Detect which cell encompasses the target text, then output its (x, y) center coordinate. 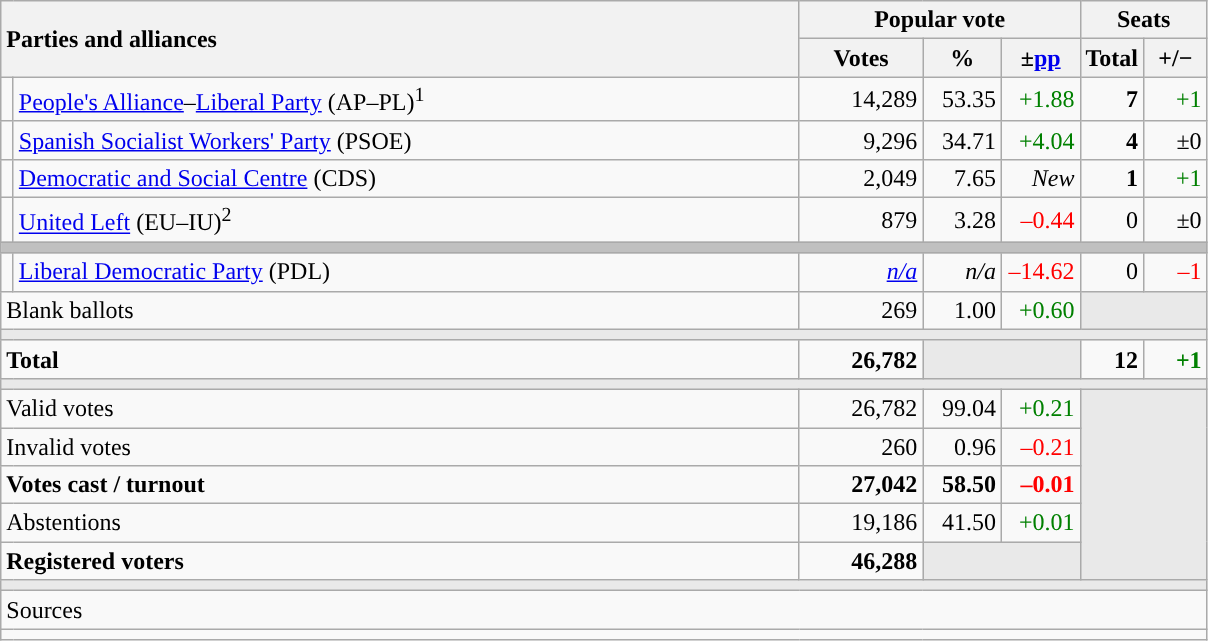
+/− (1176, 58)
879 (861, 220)
United Left (EU–IU)2 (406, 220)
New (1040, 178)
–0.01 (1040, 485)
+0.21 (1040, 408)
People's Alliance–Liberal Party (AP–PL)1 (406, 100)
99.04 (962, 408)
–14.62 (1040, 272)
34.71 (962, 140)
Abstentions (400, 523)
Spanish Socialist Workers' Party (PSOE) (406, 140)
Votes (861, 58)
–1 (1176, 272)
7 (1112, 100)
269 (861, 310)
53.35 (962, 100)
Valid votes (400, 408)
0.96 (962, 447)
9,296 (861, 140)
27,042 (861, 485)
Invalid votes (400, 447)
Liberal Democratic Party (PDL) (406, 272)
Seats (1144, 20)
12 (1112, 359)
1 (1112, 178)
+0.60 (1040, 310)
58.50 (962, 485)
2,049 (861, 178)
Sources (604, 610)
14,289 (861, 100)
Parties and alliances (400, 39)
260 (861, 447)
46,288 (861, 561)
7.65 (962, 178)
Democratic and Social Centre (CDS) (406, 178)
Registered voters (400, 561)
±pp (1040, 58)
–0.44 (1040, 220)
1.00 (962, 310)
Popular vote (940, 20)
41.50 (962, 523)
Blank ballots (400, 310)
% (962, 58)
–0.21 (1040, 447)
+1.88 (1040, 100)
3.28 (962, 220)
19,186 (861, 523)
+0.01 (1040, 523)
Votes cast / turnout (400, 485)
4 (1112, 140)
+4.04 (1040, 140)
